Capture the cell that displays the provided text and extract its [x, y] central coordinate. 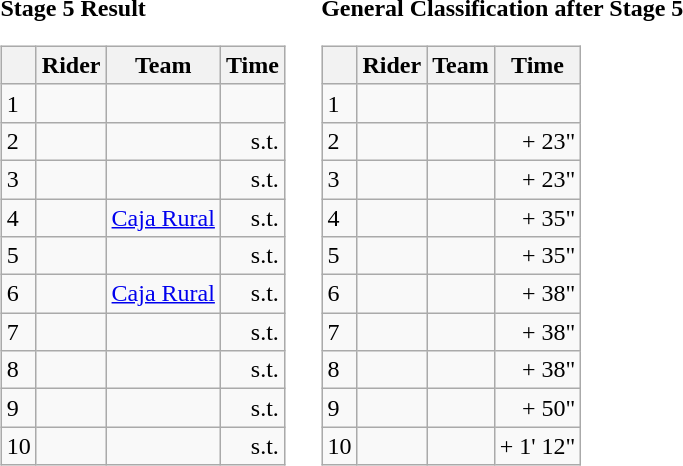
+ 50" [538, 408]
+ 1' 12" [538, 446]
